Return (X, Y) of the center of cell containing provided text 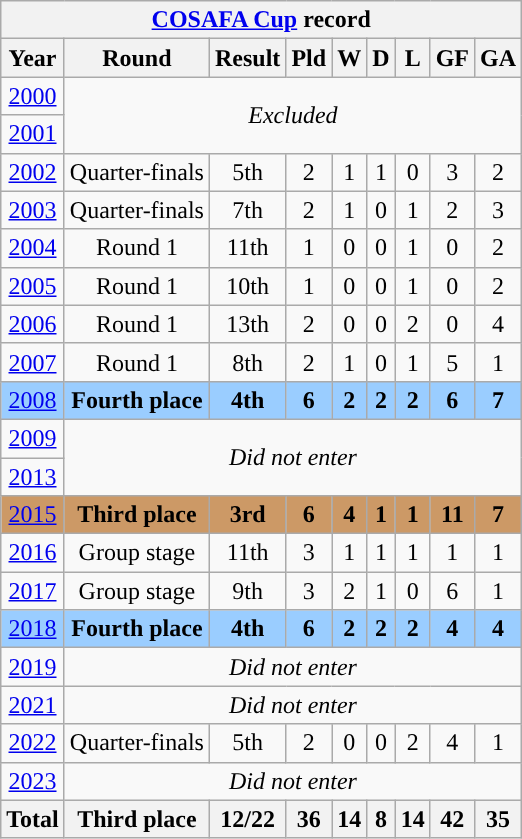
Round (136, 58)
36 (309, 819)
Result (247, 58)
13th (247, 324)
2002 (33, 172)
2021 (33, 705)
8th (247, 362)
2005 (33, 286)
12/22 (247, 819)
2023 (33, 781)
42 (452, 819)
Pld (309, 58)
2001 (33, 134)
L (412, 58)
GF (452, 58)
3rd (247, 515)
2000 (33, 96)
2019 (33, 667)
2004 (33, 248)
W (350, 58)
2017 (33, 591)
7th (247, 210)
2008 (33, 400)
9th (247, 591)
Excluded (292, 115)
2007 (33, 362)
11 (452, 515)
2013 (33, 477)
5 (452, 362)
Year (33, 58)
D (381, 58)
COSAFA Cup record (262, 20)
2016 (33, 553)
2006 (33, 324)
8 (381, 819)
2018 (33, 629)
35 (498, 819)
Total (33, 819)
2009 (33, 438)
2022 (33, 743)
2015 (33, 515)
GA (498, 58)
2003 (33, 210)
10th (247, 286)
